Return [X, Y] of the center of cell containing provided text 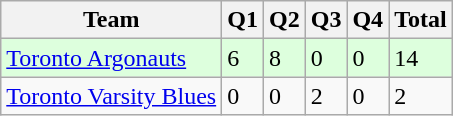
Q3 [326, 20]
Toronto Argonauts [112, 58]
8 [284, 58]
Total [421, 20]
6 [243, 58]
Team [112, 20]
14 [421, 58]
Q2 [284, 20]
Q4 [368, 20]
Q1 [243, 20]
Toronto Varsity Blues [112, 96]
